Identify which cell holds the provided text, then report its (X, Y) central coordinate. 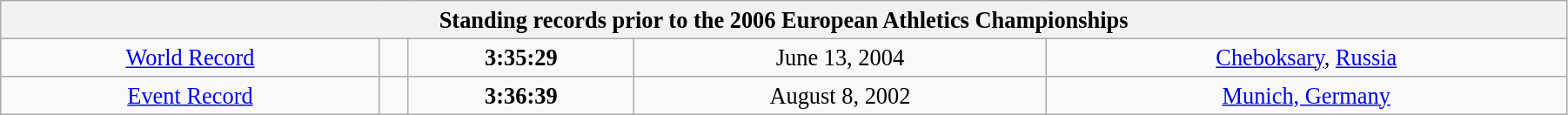
3:35:29 (521, 57)
Munich, Germany (1306, 95)
Cheboksary, Russia (1306, 57)
August 8, 2002 (841, 95)
Standing records prior to the 2006 European Athletics Championships (784, 19)
Event Record (190, 95)
3:36:39 (521, 95)
World Record (190, 57)
June 13, 2004 (841, 57)
